From the cell containing the given text, extract its center point as (x, y) coordinate. 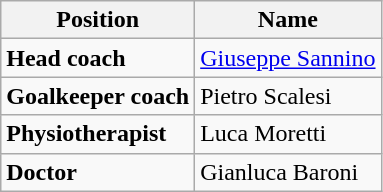
Pietro Scalesi (288, 96)
Physiotherapist (98, 134)
Luca Moretti (288, 134)
Doctor (98, 172)
Position (98, 20)
Head coach (98, 58)
Goalkeeper coach (98, 96)
Name (288, 20)
Giuseppe Sannino (288, 58)
Gianluca Baroni (288, 172)
